Detect which cell encompasses the target text, then output its (x, y) center coordinate. 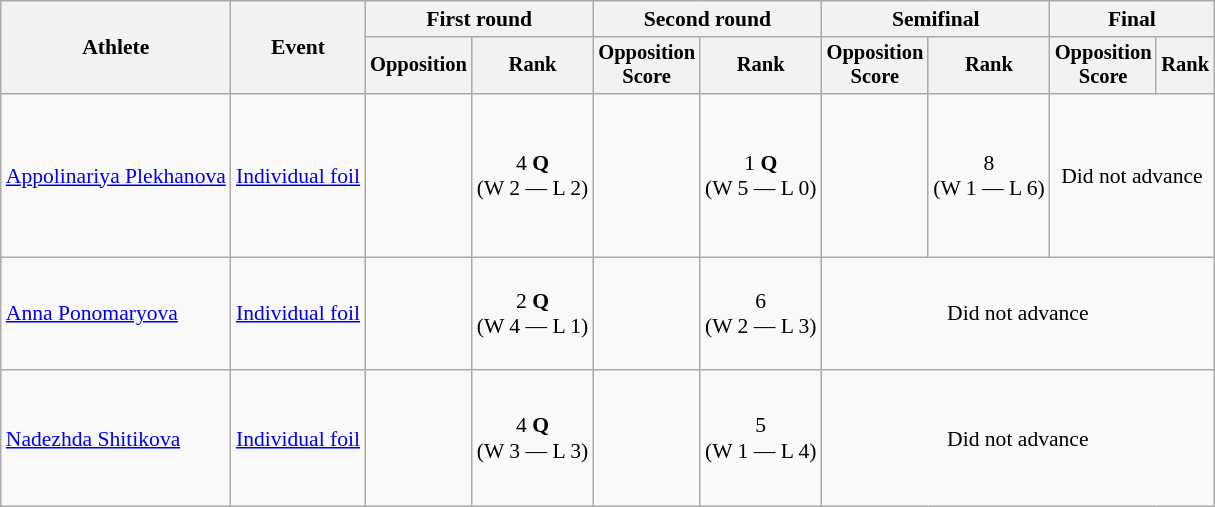
8 (W 1 — L 6) (989, 176)
Appolinariya Plekhanova (116, 176)
Event (298, 48)
2 Q (W 4 — L 1) (533, 314)
4 Q (W 2 — L 2) (533, 176)
Semifinal (936, 19)
Opposition (418, 66)
1 Q (W 5 — L 0) (761, 176)
Athlete (116, 48)
6 (W 2 — L 3) (761, 314)
First round (479, 19)
Anna Ponomaryova (116, 314)
Second round (707, 19)
Final (1132, 19)
